Return [X, Y] of the center of cell containing provided text 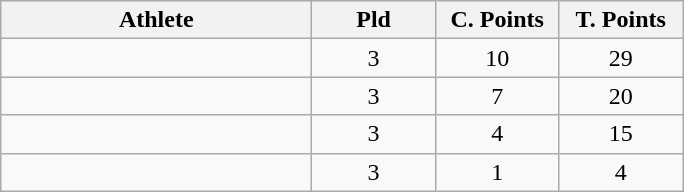
Pld [374, 20]
Athlete [156, 20]
20 [621, 96]
T. Points [621, 20]
C. Points [497, 20]
1 [497, 172]
29 [621, 58]
7 [497, 96]
10 [497, 58]
15 [621, 134]
